Return the (x, y) coordinate for the center point of the cell that contains the specified text.  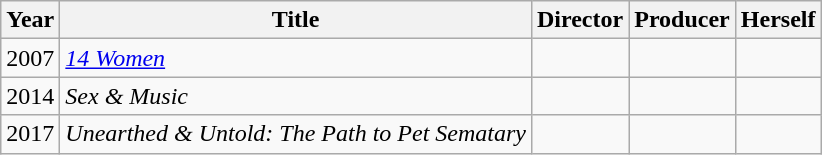
Director (580, 20)
Unearthed & Untold: The Path to Pet Sematary (296, 134)
2017 (30, 134)
2014 (30, 96)
2007 (30, 58)
14 Women (296, 58)
Producer (682, 20)
Year (30, 20)
Herself (778, 20)
Sex & Music (296, 96)
Title (296, 20)
